Detect which cell encompasses the target text, then output its [x, y] center coordinate. 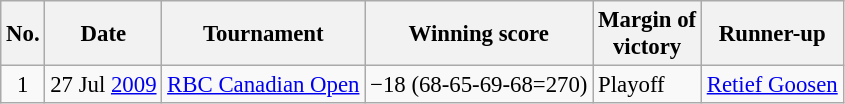
−18 (68-65-69-68=270) [479, 85]
Playoff [648, 85]
Date [104, 34]
Margin ofvictory [648, 34]
27 Jul 2009 [104, 85]
Tournament [264, 34]
Winning score [479, 34]
1 [23, 85]
RBC Canadian Open [264, 85]
Retief Goosen [772, 85]
Runner-up [772, 34]
No. [23, 34]
